Detect which cell encompasses the target text, then output its [x, y] center coordinate. 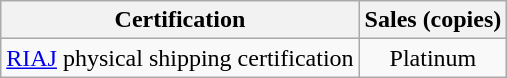
RIAJ physical shipping certification [180, 58]
Platinum [433, 58]
Sales (copies) [433, 20]
Certification [180, 20]
